Detect which cell encompasses the target text, then output its [X, Y] center coordinate. 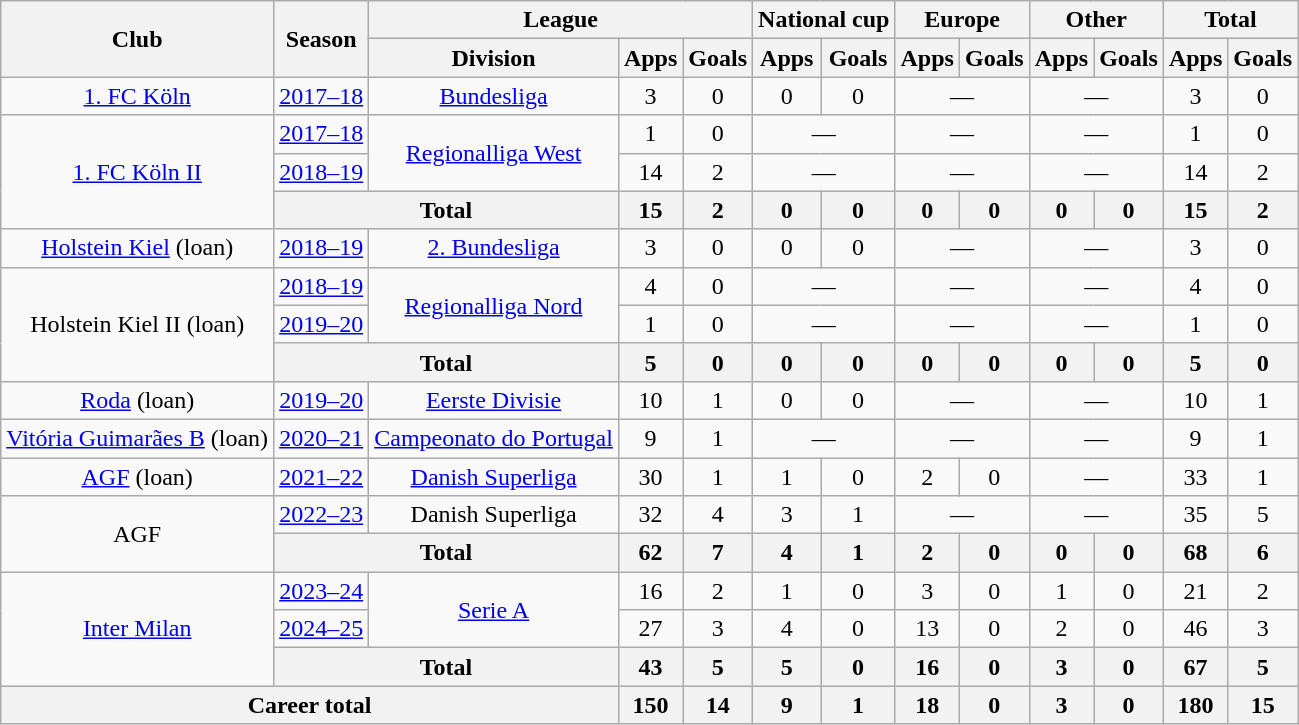
Eerste Divisie [494, 400]
2023–24 [322, 591]
2024–25 [322, 629]
62 [650, 553]
Club [138, 39]
Inter Milan [138, 629]
18 [927, 705]
2. Bundesliga [494, 248]
Campeonato do Portugal [494, 438]
33 [1195, 477]
League [561, 20]
Holstein Kiel II (loan) [138, 324]
27 [650, 629]
7 [718, 553]
Serie A [494, 610]
Other [1096, 20]
Holstein Kiel (loan) [138, 248]
35 [1195, 515]
43 [650, 667]
2021–22 [322, 477]
21 [1195, 591]
Vitória Guimarães B (loan) [138, 438]
67 [1195, 667]
Bundesliga [494, 96]
2022–23 [322, 515]
Career total [310, 705]
30 [650, 477]
National cup [824, 20]
1. FC Köln II [138, 172]
Europe [962, 20]
Regionalliga Nord [494, 305]
6 [1263, 553]
32 [650, 515]
Regionalliga West [494, 153]
68 [1195, 553]
AGF (loan) [138, 477]
1. FC Köln [138, 96]
46 [1195, 629]
AGF [138, 534]
180 [1195, 705]
Division [494, 58]
13 [927, 629]
150 [650, 705]
2020–21 [322, 438]
Roda (loan) [138, 400]
Season [322, 39]
